For the text-containing cell, return its midpoint in [x, y] coordinate format. 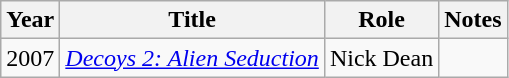
Decoys 2: Alien Seduction [192, 58]
2007 [30, 58]
Year [30, 20]
Title [192, 20]
Notes [473, 20]
Nick Dean [381, 58]
Role [381, 20]
